For the text-containing cell, return its midpoint in (x, y) coordinate format. 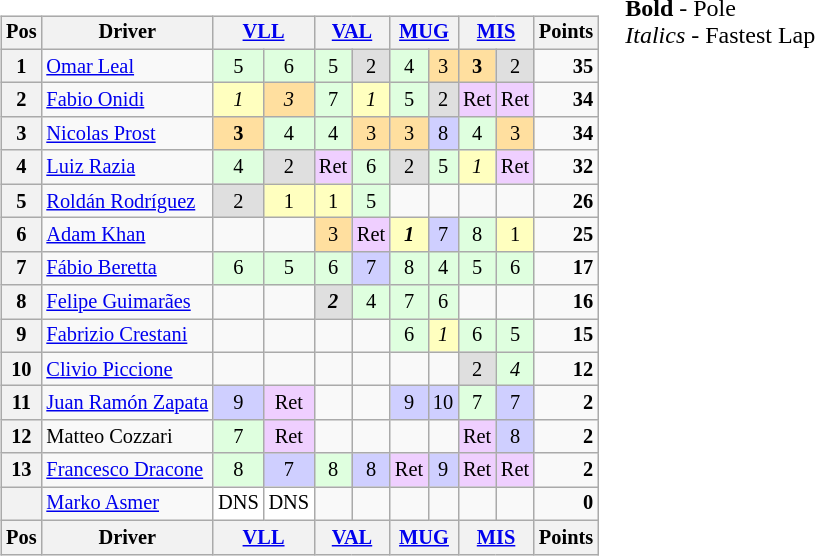
Juan Ramón Zapata (127, 403)
35 (566, 66)
16 (566, 302)
Fabio Onidi (127, 100)
Francesco Dracone (127, 470)
Adam Khan (127, 235)
Nicolas Prost (127, 134)
Luiz Razia (127, 167)
Roldán Rodríguez (127, 201)
11 (21, 403)
32 (566, 167)
Fabrizio Crestani (127, 336)
13 (21, 470)
25 (566, 235)
17 (566, 268)
Matteo Cozzari (127, 437)
0 (566, 504)
Marko Asmer (127, 504)
Felipe Guimarães (127, 302)
26 (566, 201)
15 (566, 336)
Clivio Piccione (127, 369)
Omar Leal (127, 66)
Fábio Beretta (127, 268)
